Capture the cell that displays the provided text and extract its (X, Y) central coordinate. 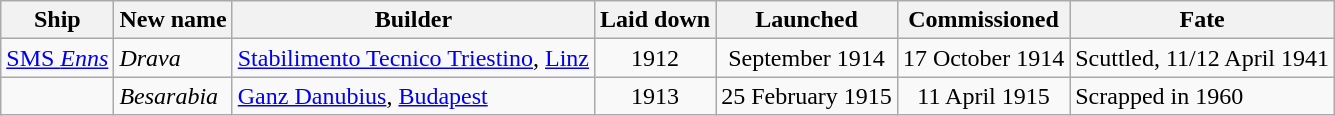
Builder (413, 20)
1913 (656, 96)
Stabilimento Tecnico Triestino, Linz (413, 58)
Besarabia (173, 96)
Scuttled, 11/12 April 1941 (1202, 58)
September 1914 (807, 58)
1912 (656, 58)
Ganz Danubius, Budapest (413, 96)
Ship (58, 20)
SMS Enns (58, 58)
Laid down (656, 20)
25 February 1915 (807, 96)
Fate (1202, 20)
17 October 1914 (983, 58)
Commissioned (983, 20)
11 April 1915 (983, 96)
Drava (173, 58)
New name (173, 20)
Scrapped in 1960 (1202, 96)
Launched (807, 20)
